Determine the [X, Y] coordinate at the center of the cell enclosing the given text.  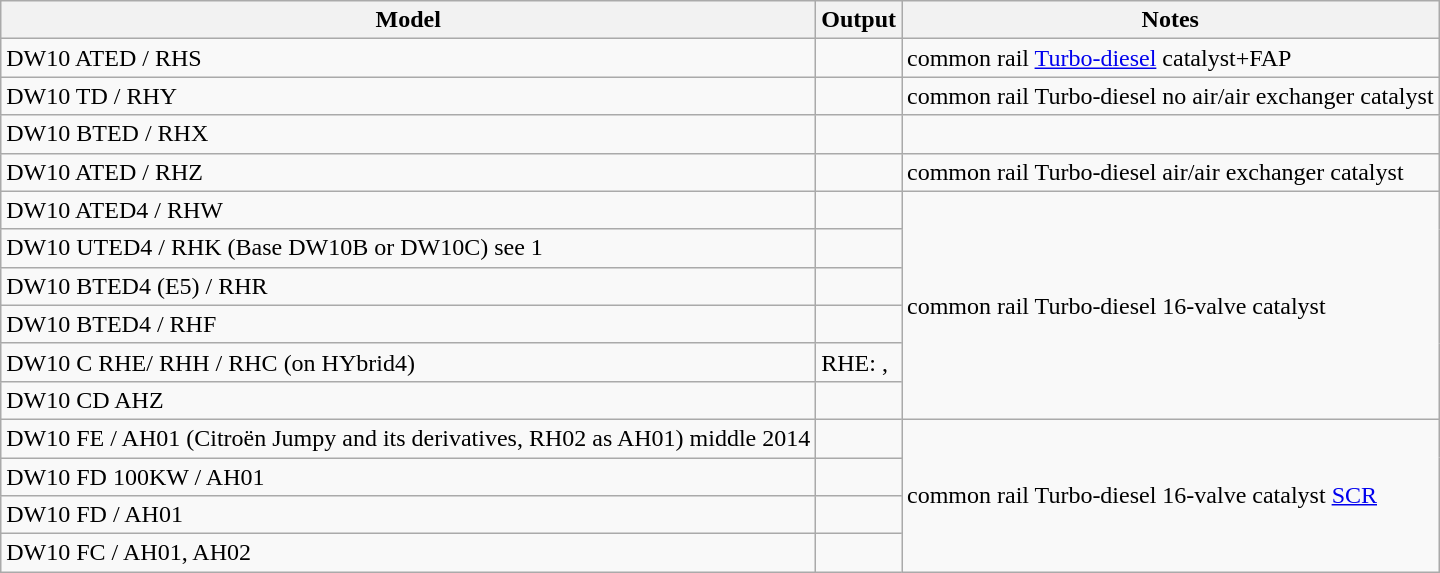
DW10 ATED4 / RHW [408, 210]
Notes [1171, 20]
Output [859, 20]
common rail Turbo-diesel air/air exchanger catalyst [1171, 172]
DW10 TD / RHY [408, 96]
common rail Turbo-diesel 16-valve catalyst [1171, 305]
DW10 ATED / RHZ [408, 172]
DW10 BTED4 / RHF [408, 324]
DW10 UTED4 / RHK (Base DW10B or DW10C) see 1 [408, 248]
DW10 FD / AH01 [408, 515]
Model [408, 20]
DW10 CD AHZ [408, 400]
common rail Turbo-diesel catalyst+FAP [1171, 58]
DW10 BTED4 (E5) / RHR [408, 286]
RHE: , [859, 362]
DW10 FE / AH01 (Citroën Jumpy and its derivatives, RH02 as AH01) middle 2014 [408, 438]
DW10 BTED / RHX [408, 134]
DW10 FC / AH01, AH02 [408, 553]
common rail Turbo-diesel 16-valve catalyst SCR [1171, 495]
DW10 C RHE/ RHH / RHC (on HYbrid4) [408, 362]
DW10 ATED / RHS [408, 58]
DW10 FD 100KW / AH01 [408, 477]
common rail Turbo-diesel no air/air exchanger catalyst [1171, 96]
